Detect which cell encompasses the target text, then output its [X, Y] center coordinate. 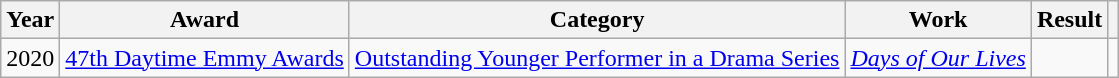
Category [597, 20]
Result [1069, 20]
47th Daytime Emmy Awards [205, 58]
2020 [30, 58]
Year [30, 20]
Work [938, 20]
Days of Our Lives [938, 58]
Outstanding Younger Performer in a Drama Series [597, 58]
Award [205, 20]
